Search for the cell housing the specified text and yield its [X, Y] center coordinate. 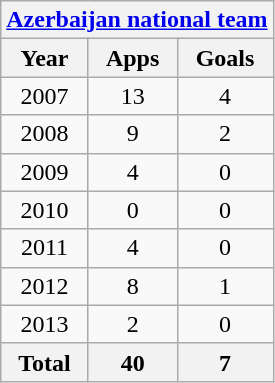
9 [132, 134]
2008 [45, 134]
2013 [45, 324]
2007 [45, 96]
13 [132, 96]
2009 [45, 172]
Apps [132, 58]
Azerbaijan national team [137, 20]
1 [225, 286]
Goals [225, 58]
7 [225, 362]
Year [45, 58]
2010 [45, 210]
8 [132, 286]
40 [132, 362]
2011 [45, 248]
2012 [45, 286]
Total [45, 362]
